Pinpoint the cell where the given text exists, returning its (x, y) midpoint coordinate. 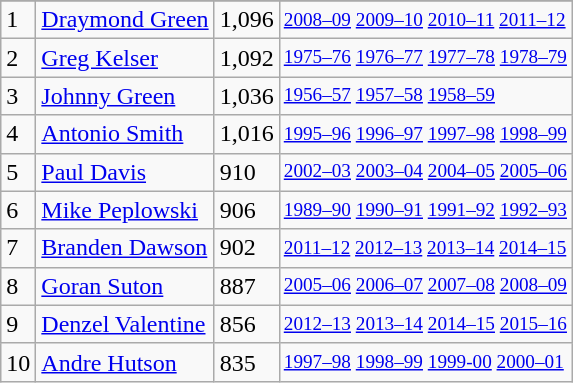
1 (18, 20)
1997–98 1998–99 1999-00 2000–01 (425, 362)
835 (246, 362)
3 (18, 96)
9 (18, 324)
856 (246, 324)
1,036 (246, 96)
Greg Kelser (125, 58)
2012–13 2013–14 2014–15 2015–16 (425, 324)
Draymond Green (125, 20)
6 (18, 210)
10 (18, 362)
1995–96 1996–97 1997–98 1998–99 (425, 134)
5 (18, 172)
1989–90 1990–91 1991–92 1992–93 (425, 210)
1,092 (246, 58)
1,016 (246, 134)
Antonio Smith (125, 134)
887 (246, 286)
1975–76 1976–77 1977–78 1978–79 (425, 58)
902 (246, 248)
Paul Davis (125, 172)
4 (18, 134)
2005–06 2006–07 2007–08 2008–09 (425, 286)
Goran Suton (125, 286)
1,096 (246, 20)
Johnny Green (125, 96)
7 (18, 248)
Andre Hutson (125, 362)
906 (246, 210)
Denzel Valentine (125, 324)
2008–09 2009–10 2010–11 2011–12 (425, 20)
Branden Dawson (125, 248)
2002–03 2003–04 2004–05 2005–06 (425, 172)
8 (18, 286)
2011–12 2012–13 2013–14 2014–15 (425, 248)
2 (18, 58)
1956–57 1957–58 1958–59 (425, 96)
Mike Peplowski (125, 210)
910 (246, 172)
